Scan for the cell matching the given text and deliver its (X, Y) coordinate at center. 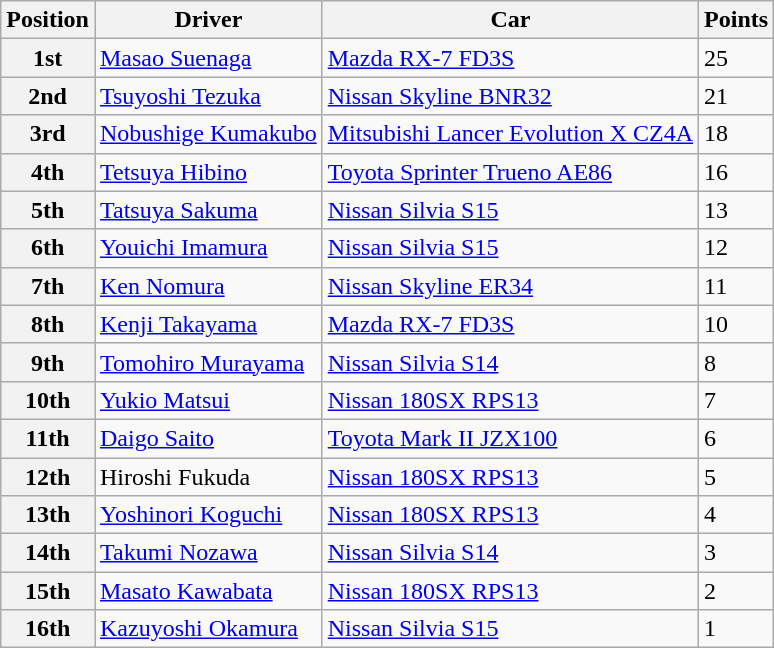
4th (48, 172)
14th (48, 553)
25 (736, 58)
Yoshinori Koguchi (208, 515)
Driver (208, 20)
Tatsuya Sakuma (208, 210)
6th (48, 248)
Toyota Sprinter Trueno AE86 (510, 172)
8 (736, 362)
Nissan Skyline BNR32 (510, 96)
12th (48, 477)
18 (736, 134)
3rd (48, 134)
1st (48, 58)
10 (736, 324)
21 (736, 96)
Masao Suenaga (208, 58)
Tetsuya Hibino (208, 172)
16th (48, 629)
2 (736, 591)
12 (736, 248)
13th (48, 515)
7th (48, 286)
11 (736, 286)
5 (736, 477)
6 (736, 438)
Nissan Skyline ER34 (510, 286)
13 (736, 210)
5th (48, 210)
9th (48, 362)
Toyota Mark II JZX100 (510, 438)
15th (48, 591)
2nd (48, 96)
Car (510, 20)
8th (48, 324)
Youichi Imamura (208, 248)
7 (736, 400)
Mitsubishi Lancer Evolution X CZ4A (510, 134)
Kazuyoshi Okamura (208, 629)
10th (48, 400)
4 (736, 515)
Kenji Takayama (208, 324)
16 (736, 172)
Nobushige Kumakubo (208, 134)
3 (736, 553)
Yukio Matsui (208, 400)
Tsuyoshi Tezuka (208, 96)
Ken Nomura (208, 286)
Takumi Nozawa (208, 553)
Tomohiro Murayama (208, 362)
Masato Kawabata (208, 591)
Daigo Saito (208, 438)
Hiroshi Fukuda (208, 477)
Points (736, 20)
Position (48, 20)
1 (736, 629)
11th (48, 438)
